From the cell containing the given text, extract its center point as (x, y) coordinate. 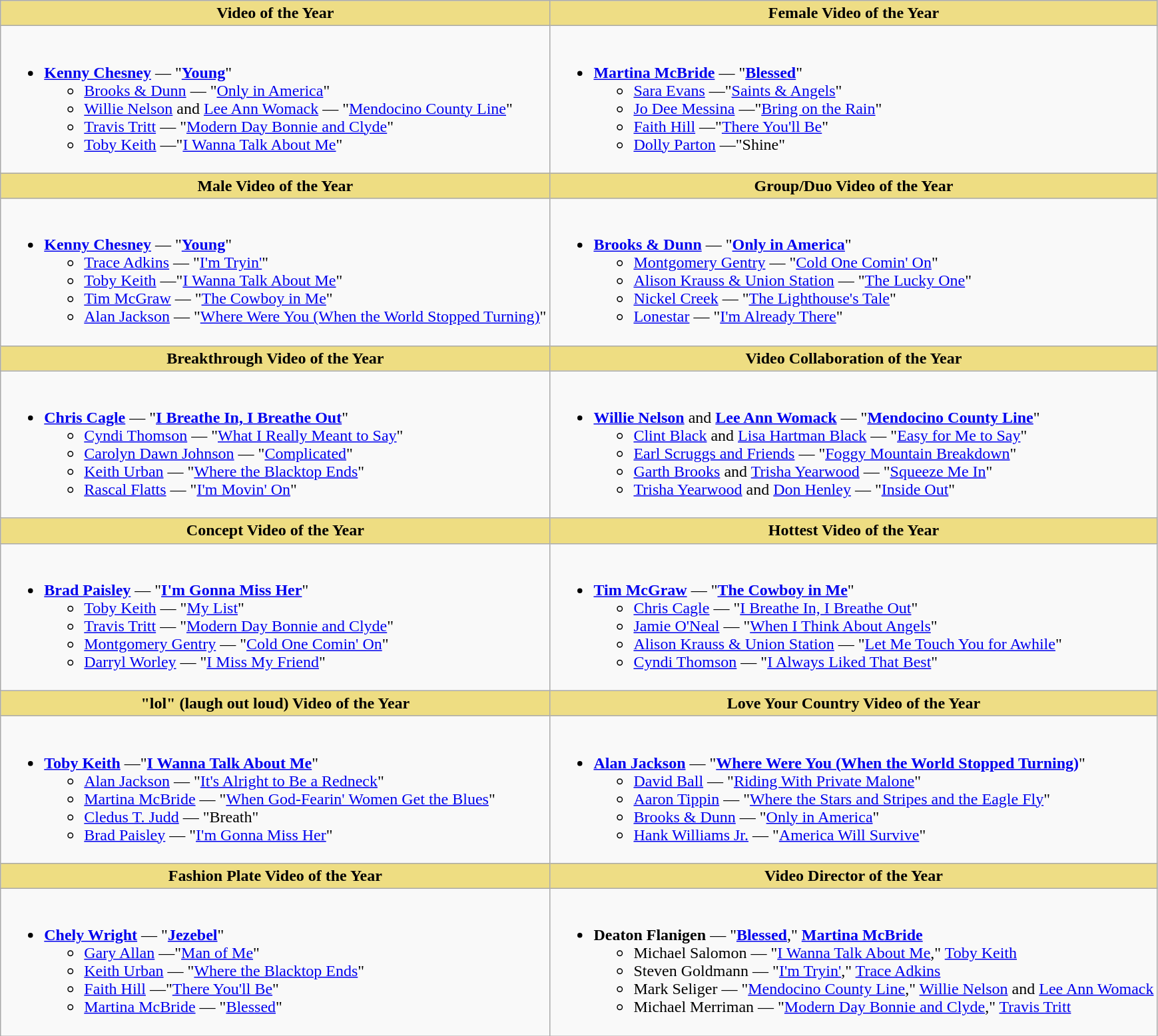
Concept Video of the Year (276, 531)
Group/Duo Video of the Year (854, 186)
Love Your Country Video of the Year (854, 703)
Hottest Video of the Year (854, 531)
Video of the Year (276, 13)
Video Director of the Year (854, 876)
"lol" (laugh out loud) Video of the Year (276, 703)
Breakthrough Video of the Year (276, 358)
Fashion Plate Video of the Year (276, 876)
Male Video of the Year (276, 186)
Martina McBride — "Blessed"Sara Evans —"Saints & Angels"Jo Dee Messina —"Bring on the Rain"Faith Hill —"There You'll Be"Dolly Parton —"Shine" (854, 100)
Female Video of the Year (854, 13)
Chely Wright — "Jezebel"Gary Allan —"Man of Me"Keith Urban — "Where the Blacktop Ends"Faith Hill —"There You'll Be"Martina McBride — "Blessed" (276, 961)
Video Collaboration of the Year (854, 358)
